Find where the given text appears and provide that cell's center as [x, y] coordinate. 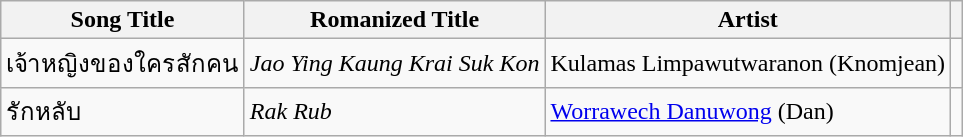
Song Title [123, 20]
รักหลับ [123, 112]
Worrawech Danuwong (Dan) [748, 112]
Kulamas Limpawutwaranon (Knomjean) [748, 64]
Artist [748, 20]
เจ้าหญิงของใครสักคน [123, 64]
Romanized Title [394, 20]
Jao Ying Kaung Krai Suk Kon [394, 64]
Rak Rub [394, 112]
